Provide the (x, y) coordinate of the cell's center where the given text is located.  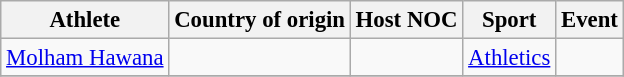
Athletics (510, 58)
Sport (510, 20)
Country of origin (260, 20)
Event (590, 20)
Athlete (85, 20)
Host NOC (406, 20)
Molham Hawana (85, 58)
